Return (X, Y) of the center of cell containing provided text 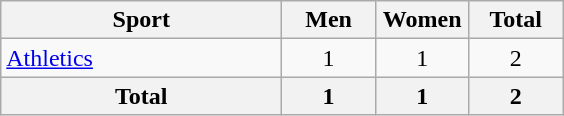
Sport (142, 20)
Athletics (142, 58)
Men (329, 20)
Women (422, 20)
